Identify which cell holds the provided text, then report its [x, y] central coordinate. 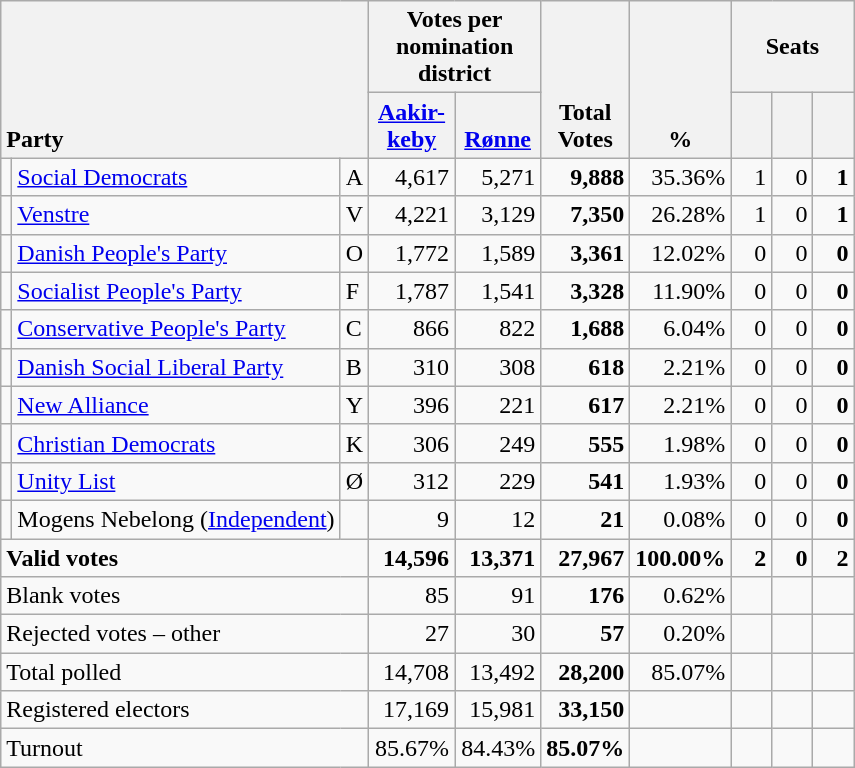
35.36% [680, 177]
21 [586, 519]
Rejected votes – other [185, 634]
Aakir- keby [412, 126]
9,888 [586, 177]
85 [412, 596]
3,129 [498, 215]
396 [412, 405]
14,596 [412, 557]
30 [498, 634]
V [354, 215]
85.67% [412, 748]
13,492 [498, 672]
4,617 [412, 177]
822 [498, 329]
Ø [354, 481]
F [354, 291]
3,361 [586, 253]
28,200 [586, 672]
Total Votes [586, 80]
176 [586, 596]
27 [412, 634]
0.08% [680, 519]
Turnout [185, 748]
84.43% [498, 748]
New Alliance [176, 405]
27,967 [586, 557]
1,772 [412, 253]
B [354, 367]
1.93% [680, 481]
Votes per nomination district [455, 47]
0.62% [680, 596]
1.98% [680, 443]
Registered electors [185, 710]
7,350 [586, 215]
Total polled [185, 672]
1,787 [412, 291]
Mogens Nebelong (Independent) [176, 519]
306 [412, 443]
541 [586, 481]
1,688 [586, 329]
17,169 [412, 710]
555 [586, 443]
12 [498, 519]
249 [498, 443]
Social Democrats [176, 177]
6.04% [680, 329]
12.02% [680, 253]
Seats [792, 47]
308 [498, 367]
Venstre [176, 215]
% [680, 80]
Unity List [176, 481]
1,589 [498, 253]
100.00% [680, 557]
26.28% [680, 215]
A [354, 177]
617 [586, 405]
13,371 [498, 557]
4,221 [412, 215]
Danish Social Liberal Party [176, 367]
5,271 [498, 177]
310 [412, 367]
3,328 [586, 291]
229 [498, 481]
Danish People's Party [176, 253]
Y [354, 405]
15,981 [498, 710]
9 [412, 519]
K [354, 443]
Christian Democrats [176, 443]
Rønne [498, 126]
221 [498, 405]
Socialist People's Party [176, 291]
312 [412, 481]
14,708 [412, 672]
11.90% [680, 291]
33,150 [586, 710]
O [354, 253]
57 [586, 634]
91 [498, 596]
Party [185, 80]
1,541 [498, 291]
Blank votes [185, 596]
Conservative People's Party [176, 329]
618 [586, 367]
866 [412, 329]
Valid votes [185, 557]
0.20% [680, 634]
C [354, 329]
